Locate the cell with the specified text and output its (X, Y) center coordinate. 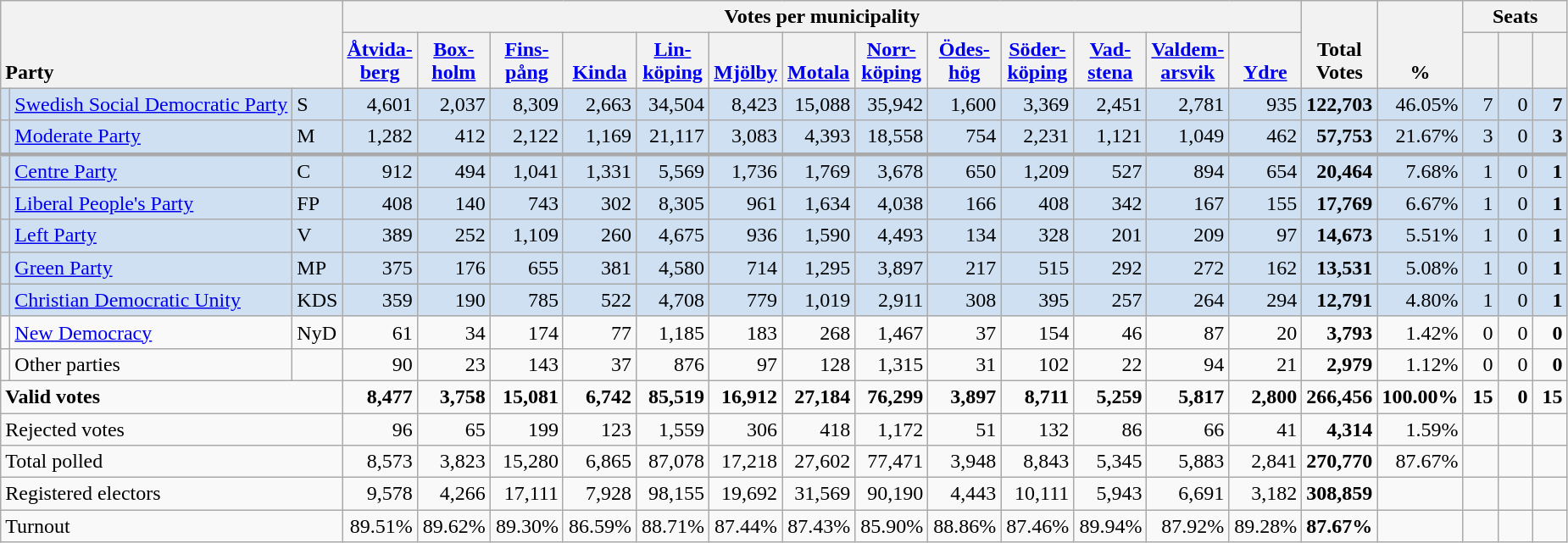
2,231 (1037, 137)
522 (599, 300)
10,111 (1037, 494)
140 (453, 203)
462 (1265, 137)
1,121 (1110, 137)
FP (317, 203)
4,708 (672, 300)
266,456 (1339, 396)
13,531 (1339, 268)
4,393 (819, 137)
% (1421, 44)
308 (965, 300)
268 (819, 332)
5,569 (672, 171)
754 (965, 137)
395 (1037, 300)
Christian Democratic Unity (151, 300)
1,590 (819, 235)
66 (1188, 429)
1,109 (526, 235)
1,315 (892, 364)
Green Party (151, 268)
375 (380, 268)
1,769 (819, 171)
V (317, 235)
Lin- köping (672, 61)
272 (1188, 268)
Votes per municipality (822, 17)
1,209 (1037, 171)
31,569 (819, 494)
14,673 (1339, 235)
1,600 (965, 104)
961 (746, 203)
19,692 (746, 494)
Ödes- hög (965, 61)
1,049 (1188, 137)
85.90% (892, 526)
90,190 (892, 494)
935 (1265, 104)
381 (599, 268)
8,711 (1037, 396)
94 (1188, 364)
87.44% (746, 526)
912 (380, 171)
20,464 (1339, 171)
17,218 (746, 462)
1.12% (1421, 364)
527 (1110, 171)
412 (453, 137)
128 (819, 364)
217 (965, 268)
89.28% (1265, 526)
Liberal People's Party (151, 203)
87 (1188, 332)
2,911 (892, 300)
1,019 (819, 300)
18,558 (892, 137)
15,081 (526, 396)
302 (599, 203)
15,280 (526, 462)
87.46% (1037, 526)
S (317, 104)
494 (453, 171)
5.08% (1421, 268)
183 (746, 332)
650 (965, 171)
328 (1037, 235)
21 (1265, 364)
4,493 (892, 235)
Valdem- arsvik (1188, 61)
46.05% (1421, 104)
46 (1110, 332)
1.59% (1421, 429)
77,471 (892, 462)
88.86% (965, 526)
2,122 (526, 137)
5.51% (1421, 235)
359 (380, 300)
166 (965, 203)
Centre Party (151, 171)
Norr- köping (892, 61)
3,793 (1339, 332)
35,942 (892, 104)
654 (1265, 171)
936 (746, 235)
174 (526, 332)
17,111 (526, 494)
89.94% (1110, 526)
176 (453, 268)
132 (1037, 429)
87.43% (819, 526)
4,675 (672, 235)
257 (1110, 300)
5,817 (1188, 396)
41 (1265, 429)
1,634 (819, 203)
655 (526, 268)
3,083 (746, 137)
201 (1110, 235)
NyD (317, 332)
20 (1265, 332)
155 (1265, 203)
294 (1265, 300)
2,451 (1110, 104)
292 (1110, 268)
Registered electors (171, 494)
8,477 (380, 396)
Mjölby (746, 61)
154 (1037, 332)
4,580 (672, 268)
1,282 (380, 137)
1.42% (1421, 332)
4.80% (1421, 300)
23 (453, 364)
MP (317, 268)
1,736 (746, 171)
714 (746, 268)
7.68% (1421, 171)
76,299 (892, 396)
New Democracy (151, 332)
22 (1110, 364)
5,883 (1188, 462)
96 (380, 429)
Seats (1515, 17)
389 (380, 235)
Swedish Social Democratic Party (151, 104)
342 (1110, 203)
Rejected votes (171, 429)
4,314 (1339, 429)
89.62% (453, 526)
1,559 (672, 429)
1,467 (892, 332)
Åtvida- berg (380, 61)
12,791 (1339, 300)
65 (453, 429)
61 (380, 332)
98,155 (672, 494)
Kinda (599, 61)
100.00% (1421, 396)
894 (1188, 171)
8,309 (526, 104)
Turnout (171, 526)
3,948 (965, 462)
7,928 (599, 494)
85,519 (672, 396)
1,295 (819, 268)
51 (965, 429)
2,800 (1265, 396)
8,843 (1037, 462)
102 (1037, 364)
308,859 (1339, 494)
6,691 (1188, 494)
1,185 (672, 332)
5,345 (1110, 462)
3,678 (892, 171)
34 (453, 332)
27,602 (819, 462)
21.67% (1421, 137)
Left Party (151, 235)
4,038 (892, 203)
89.51% (380, 526)
Ydre (1265, 61)
89.30% (526, 526)
34,504 (672, 104)
122,703 (1339, 104)
57,753 (1339, 137)
8,305 (672, 203)
Vad- stena (1110, 61)
M (317, 137)
Söder- köping (1037, 61)
87,078 (672, 462)
4,443 (965, 494)
418 (819, 429)
8,423 (746, 104)
1,169 (599, 137)
2,037 (453, 104)
Other parties (151, 364)
190 (453, 300)
Box- holm (453, 61)
2,663 (599, 104)
252 (453, 235)
Party (171, 44)
Fins- pång (526, 61)
Valid votes (171, 396)
9,578 (380, 494)
15,088 (819, 104)
87.92% (1188, 526)
1,172 (892, 429)
4,601 (380, 104)
876 (672, 364)
17,769 (1339, 203)
3,823 (453, 462)
2,979 (1339, 364)
3,182 (1265, 494)
Motala (819, 61)
743 (526, 203)
270,770 (1339, 462)
6,742 (599, 396)
88.71% (672, 526)
Total Votes (1339, 44)
162 (1265, 268)
31 (965, 364)
3,758 (453, 396)
1,331 (599, 171)
KDS (317, 300)
6.67% (1421, 203)
86 (1110, 429)
260 (599, 235)
134 (965, 235)
1,041 (526, 171)
167 (1188, 203)
785 (526, 300)
2,781 (1188, 104)
2,841 (1265, 462)
209 (1188, 235)
5,259 (1110, 396)
3,369 (1037, 104)
199 (526, 429)
Total polled (171, 462)
306 (746, 429)
264 (1188, 300)
Moderate Party (151, 137)
27,184 (819, 396)
5,943 (1110, 494)
86.59% (599, 526)
21,117 (672, 137)
515 (1037, 268)
123 (599, 429)
6,865 (599, 462)
77 (599, 332)
4,266 (453, 494)
8,573 (380, 462)
143 (526, 364)
90 (380, 364)
C (317, 171)
16,912 (746, 396)
779 (746, 300)
